Provide the (X, Y) coordinate of the cell's center where the given text is located.  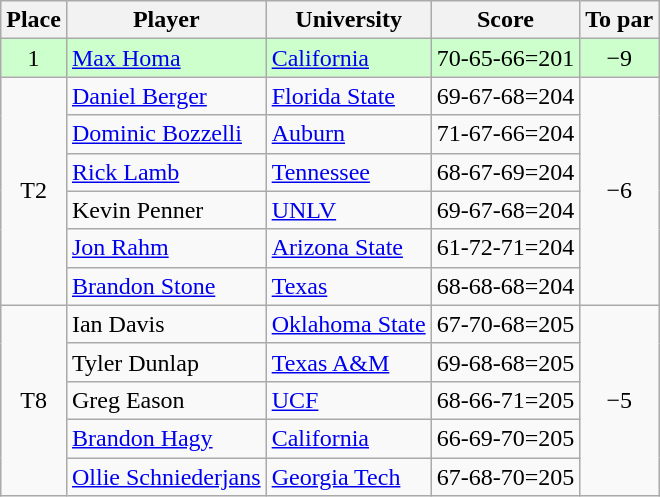
−9 (620, 58)
68-67-69=204 (506, 172)
Daniel Berger (166, 96)
Greg Eason (166, 400)
−6 (620, 191)
69-68-68=205 (506, 362)
61-72-71=204 (506, 248)
Jon Rahm (166, 248)
UNLV (348, 210)
Max Homa (166, 58)
−5 (620, 400)
Texas (348, 286)
Dominic Bozzelli (166, 134)
67-70-68=205 (506, 324)
Tyler Dunlap (166, 362)
70-65-66=201 (506, 58)
T2 (34, 191)
Kevin Penner (166, 210)
1 (34, 58)
68-66-71=205 (506, 400)
66-69-70=205 (506, 438)
71-67-66=204 (506, 134)
68-68-68=204 (506, 286)
Player (166, 20)
Florida State (348, 96)
To par (620, 20)
Brandon Hagy (166, 438)
Arizona State (348, 248)
T8 (34, 400)
Ian Davis (166, 324)
UCF (348, 400)
Ollie Schniederjans (166, 477)
Brandon Stone (166, 286)
Rick Lamb (166, 172)
Score (506, 20)
University (348, 20)
67-68-70=205 (506, 477)
Georgia Tech (348, 477)
Texas A&M (348, 362)
Auburn (348, 134)
Place (34, 20)
Oklahoma State (348, 324)
Tennessee (348, 172)
